Pinpoint the cell where the given text exists, returning its (X, Y) midpoint coordinate. 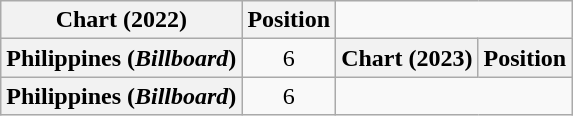
Chart (2023) (407, 58)
Chart (2022) (122, 20)
